Capture the cell that displays the provided text and extract its [x, y] central coordinate. 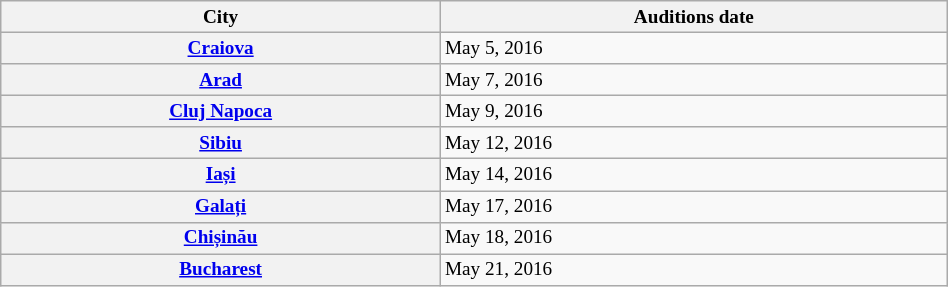
May 14, 2016 [694, 175]
Bucharest [221, 270]
May 9, 2016 [694, 111]
May 21, 2016 [694, 270]
May 18, 2016 [694, 238]
May 17, 2016 [694, 206]
Cluj Napoca [221, 111]
Craiova [221, 48]
Sibiu [221, 143]
Chișinău [221, 238]
Iași [221, 175]
May 7, 2016 [694, 80]
May 5, 2016 [694, 48]
Auditions date [694, 17]
City [221, 17]
Galați [221, 206]
May 12, 2016 [694, 143]
Arad [221, 80]
